Extract the [X, Y] coordinate from the center of the cell holding the provided text.  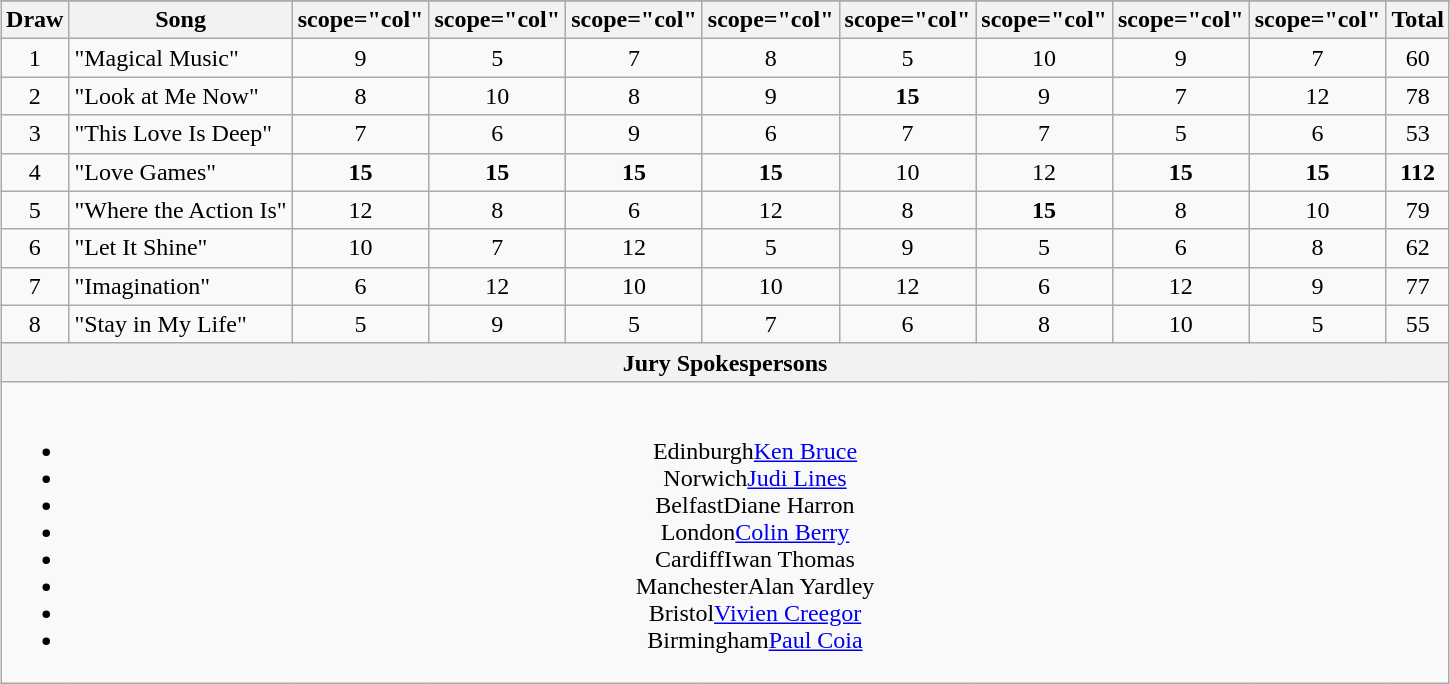
2 [35, 96]
3 [35, 134]
112 [1418, 172]
77 [1418, 286]
"This Love Is Deep" [180, 134]
Total [1418, 20]
"Imagination" [180, 286]
"Love Games" [180, 172]
78 [1418, 96]
79 [1418, 210]
4 [35, 172]
"Where the Action Is" [180, 210]
Song [180, 20]
1 [35, 58]
60 [1418, 58]
"Let It Shine" [180, 248]
Jury Spokespersons [726, 362]
53 [1418, 134]
"Stay in My Life" [180, 324]
"Magical Music" [180, 58]
55 [1418, 324]
62 [1418, 248]
"Look at Me Now" [180, 96]
Draw [35, 20]
